For the text-containing cell, return its midpoint in (X, Y) coordinate format. 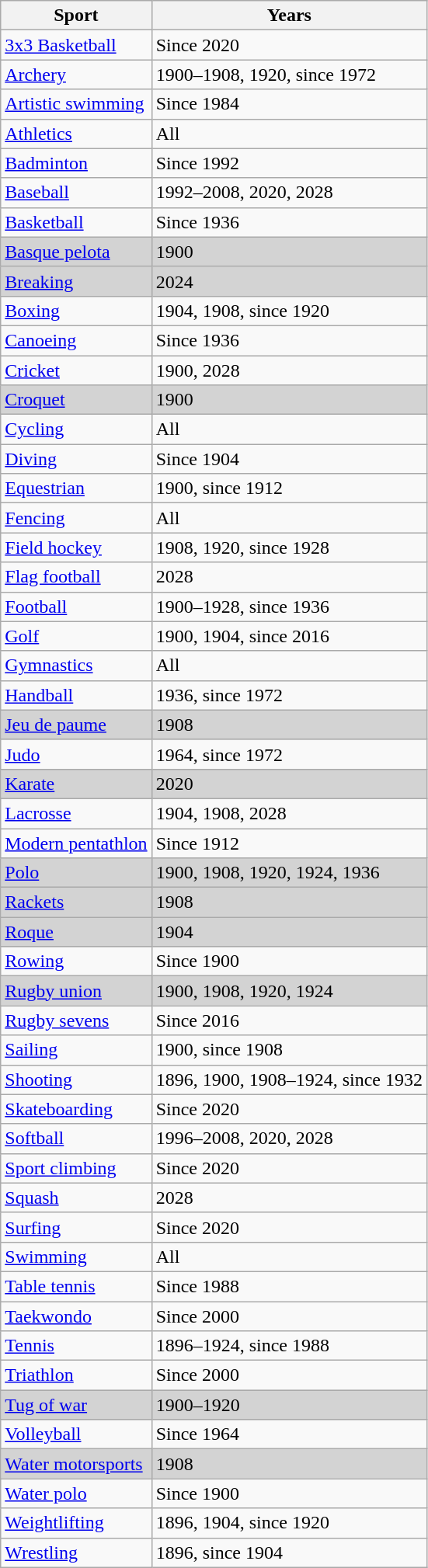
Taekwondo (76, 1316)
1900, 1904, since 2016 (289, 636)
Water motorsports (76, 1464)
Lacrosse (76, 813)
Archery (76, 75)
Table tennis (76, 1286)
Breaking (76, 281)
Cricket (76, 370)
1900, 2028 (289, 370)
Water polo (76, 1493)
Sailing (76, 1050)
Skateboarding (76, 1109)
Polo (76, 873)
Since 1984 (289, 104)
Athletics (76, 134)
1900, since 1908 (289, 1050)
Since 1988 (289, 1286)
Surfing (76, 1227)
Football (76, 607)
Rowing (76, 961)
1964, since 1972 (289, 754)
Baseball (76, 193)
1900–1908, 1920, since 1972 (289, 75)
Karate (76, 784)
Since 1904 (289, 459)
Judo (76, 754)
1896–1924, since 1988 (289, 1346)
Flag football (76, 577)
Equestrian (76, 488)
Rackets (76, 902)
Artistic swimming (76, 104)
Modern pentathlon (76, 843)
Rugby sevens (76, 1020)
Sport (76, 16)
Softball (76, 1139)
1904 (289, 932)
1896, 1900, 1908–1924, since 1932 (289, 1080)
Jeu de paume (76, 725)
Gymnastics (76, 666)
Weightlifting (76, 1523)
Basketball (76, 222)
Croquet (76, 400)
1900–1928, since 1936 (289, 607)
1992–2008, 2020, 2028 (289, 193)
Boxing (76, 311)
1908, 1920, since 1928 (289, 548)
Roque (76, 932)
1900–1920 (289, 1405)
Since 1912 (289, 843)
Diving (76, 459)
Since 1992 (289, 163)
1936, since 1972 (289, 695)
2024 (289, 281)
Cycling (76, 429)
Since 2016 (289, 1020)
1900, since 1912 (289, 488)
1900, 1908, 1920, 1924, 1936 (289, 873)
Canoeing (76, 340)
Field hockey (76, 548)
2020 (289, 784)
1904, 1908, 2028 (289, 813)
3x3 Basketball (76, 45)
Basque pelota (76, 252)
Squash (76, 1198)
Volleyball (76, 1434)
Golf (76, 636)
Since 1964 (289, 1434)
1904, 1908, since 1920 (289, 311)
Triathlon (76, 1375)
Rugby union (76, 991)
Tug of war (76, 1405)
1900, 1908, 1920, 1924 (289, 991)
1896, 1904, since 1920 (289, 1523)
Fencing (76, 518)
Badminton (76, 163)
Tennis (76, 1346)
Shooting (76, 1080)
Years (289, 16)
Handball (76, 695)
Swimming (76, 1257)
Wrestling (76, 1552)
1896, since 1904 (289, 1552)
1996–2008, 2020, 2028 (289, 1139)
Sport climbing (76, 1168)
